Output the [x, y] coordinate of the center of the cell containing the given text.  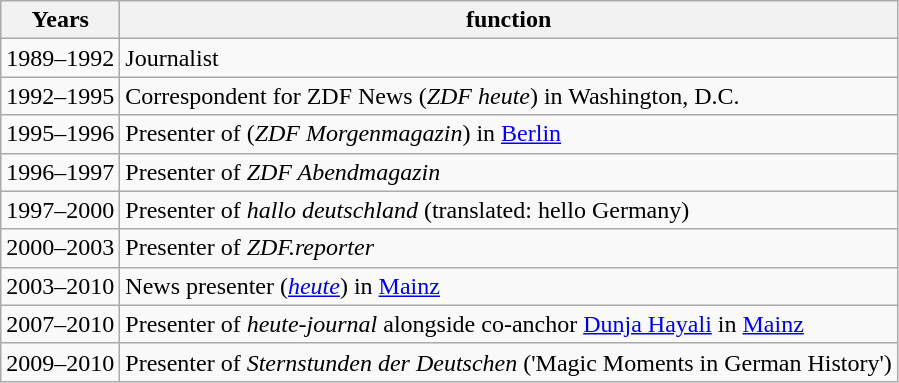
Presenter of Sternstunden der Deutschen ('Magic Moments in German History') [509, 362]
Years [60, 20]
1989–1992 [60, 58]
Presenter of (ZDF Morgenmagazin) in Berlin [509, 134]
2003–2010 [60, 286]
News presenter (heute) in Mainz [509, 286]
Presenter of ZDF.reporter [509, 248]
Journalist [509, 58]
Correspondent for ZDF News (ZDF heute) in Washington, D.C. [509, 96]
Presenter of ZDF Abendmagazin [509, 172]
2009–2010 [60, 362]
1996–1997 [60, 172]
function [509, 20]
2007–2010 [60, 324]
1997–2000 [60, 210]
Presenter of heute-journal alongside co-anchor Dunja Hayali in Mainz [509, 324]
1992–1995 [60, 96]
1995–1996 [60, 134]
Presenter of hallo deutschland (translated: hello Germany) [509, 210]
2000–2003 [60, 248]
